Capture the cell that displays the provided text and extract its (X, Y) central coordinate. 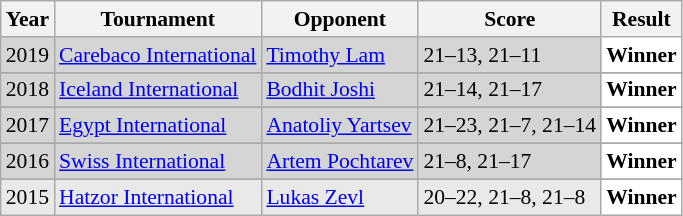
2017 (28, 126)
Egypt International (158, 126)
Opponent (340, 19)
Tournament (158, 19)
Hatzor International (158, 197)
Artem Pochtarev (340, 162)
21–23, 21–7, 21–14 (510, 126)
2019 (28, 55)
Lukas Zevl (340, 197)
Anatoliy Yartsev (340, 126)
Bodhit Joshi (340, 90)
21–14, 21–17 (510, 90)
Iceland International (158, 90)
Result (642, 19)
21–13, 21–11 (510, 55)
Year (28, 19)
20–22, 21–8, 21–8 (510, 197)
Carebaco International (158, 55)
Score (510, 19)
2016 (28, 162)
2018 (28, 90)
2015 (28, 197)
21–8, 21–17 (510, 162)
Timothy Lam (340, 55)
Swiss International (158, 162)
